Detect which cell encompasses the target text, then output its (X, Y) center coordinate. 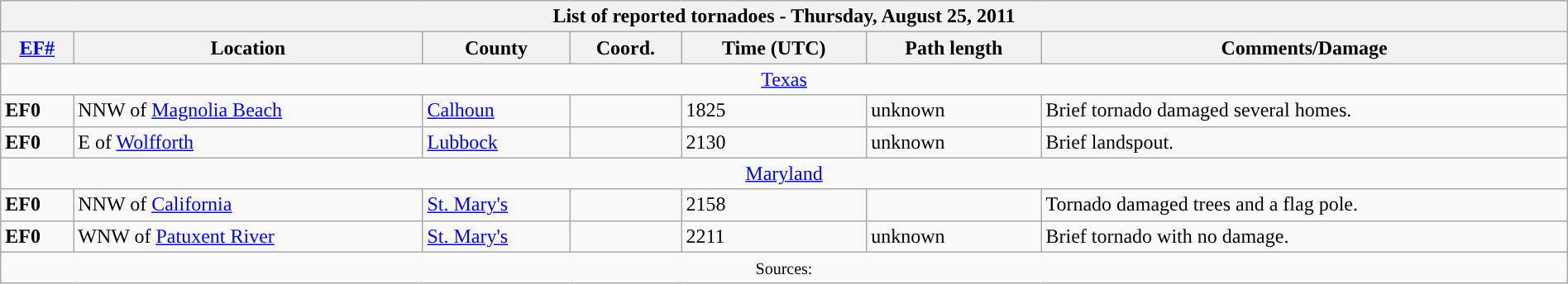
NNW of California (248, 205)
EF# (37, 48)
Texas (784, 79)
Lubbock (496, 142)
Calhoun (496, 111)
Time (UTC) (774, 48)
1825 (774, 111)
Sources: (784, 267)
Maryland (784, 173)
WNW of Patuxent River (248, 236)
2211 (774, 236)
Brief landspout. (1304, 142)
Location (248, 48)
Coord. (625, 48)
Tornado damaged trees and a flag pole. (1304, 205)
2158 (774, 205)
Comments/Damage (1304, 48)
Brief tornado damaged several homes. (1304, 111)
2130 (774, 142)
NNW of Magnolia Beach (248, 111)
County (496, 48)
Brief tornado with no damage. (1304, 236)
Path length (954, 48)
E of Wolfforth (248, 142)
List of reported tornadoes - Thursday, August 25, 2011 (784, 17)
